Provide the [x, y] coordinate of the cell's center where the given text is located.  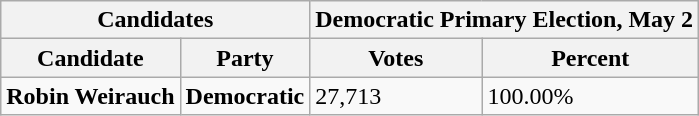
Percent [590, 58]
Democratic [245, 96]
Robin Weirauch [90, 96]
Candidate [90, 58]
Party [245, 58]
Democratic Primary Election, May 2 [504, 20]
27,713 [396, 96]
100.00% [590, 96]
Candidates [156, 20]
Votes [396, 58]
